Return (X, Y) of the center of cell containing provided text 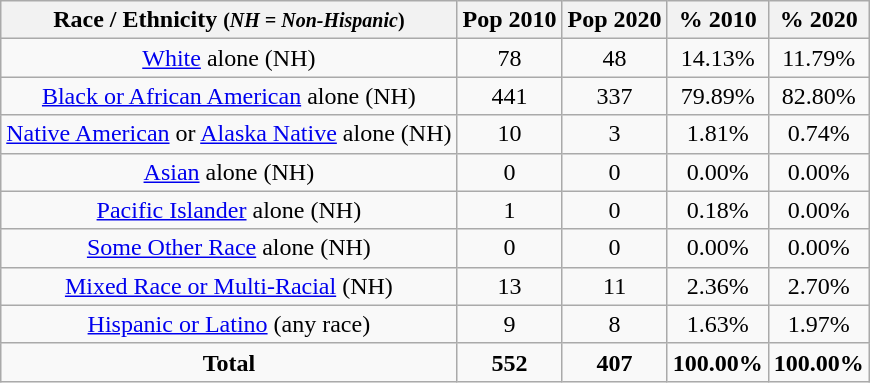
1.63% (718, 324)
% 2020 (818, 20)
407 (614, 362)
78 (510, 58)
9 (510, 324)
Hispanic or Latino (any race) (229, 324)
441 (510, 96)
2.70% (818, 286)
0.74% (818, 134)
1.97% (818, 324)
Native American or Alaska Native alone (NH) (229, 134)
11 (614, 286)
10 (510, 134)
Black or African American alone (NH) (229, 96)
% 2010 (718, 20)
82.80% (818, 96)
552 (510, 362)
Mixed Race or Multi-Racial (NH) (229, 286)
2.36% (718, 286)
Race / Ethnicity (NH = Non-Hispanic) (229, 20)
1 (510, 210)
13 (510, 286)
Asian alone (NH) (229, 172)
0.18% (718, 210)
Pop 2010 (510, 20)
White alone (NH) (229, 58)
Pacific Islander alone (NH) (229, 210)
Pop 2020 (614, 20)
8 (614, 324)
14.13% (718, 58)
1.81% (718, 134)
11.79% (818, 58)
337 (614, 96)
Some Other Race alone (NH) (229, 248)
3 (614, 134)
Total (229, 362)
79.89% (718, 96)
48 (614, 58)
